From the cell containing the given text, extract its center point as (x, y) coordinate. 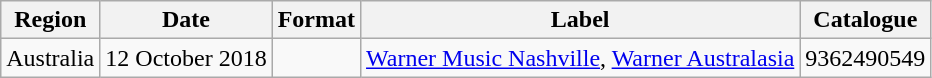
Warner Music Nashville, Warner Australasia (580, 58)
Format (316, 20)
Catalogue (866, 20)
9362490549 (866, 58)
Label (580, 20)
12 October 2018 (186, 58)
Date (186, 20)
Australia (50, 58)
Region (50, 20)
